Return (x, y) of the center of cell containing provided text 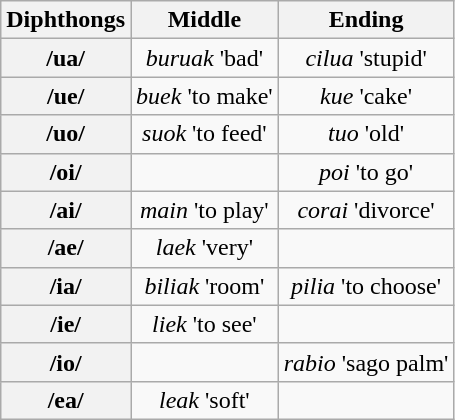
kue 'cake' (366, 96)
rabio 'sago palm' (366, 362)
Diphthongs (66, 20)
/ea/ (66, 400)
/oi/ (66, 172)
/uo/ (66, 134)
/ue/ (66, 96)
biliak 'room' (205, 286)
leak 'soft' (205, 400)
poi 'to go' (366, 172)
pilia 'to choose' (366, 286)
/ai/ (66, 210)
Middle (205, 20)
/io/ (66, 362)
main 'to play' (205, 210)
liek 'to see' (205, 324)
corai 'divorce' (366, 210)
cilua 'stupid' (366, 58)
tuo 'old' (366, 134)
/ae/ (66, 248)
/ie/ (66, 324)
buruak 'bad' (205, 58)
Ending (366, 20)
/ua/ (66, 58)
buek 'to make' (205, 96)
suok 'to feed' (205, 134)
/ia/ (66, 286)
laek 'very' (205, 248)
